Provide the [X, Y] coordinate of the cell's center where the given text is located.  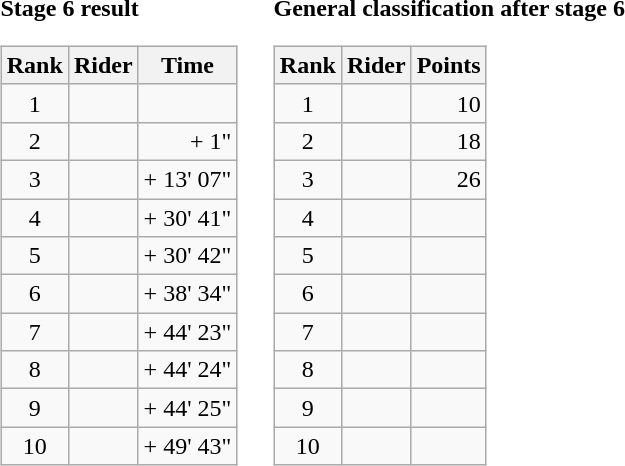
18 [448, 141]
+ 49' 43" [188, 446]
+ 30' 42" [188, 256]
+ 13' 07" [188, 179]
+ 38' 34" [188, 294]
Time [188, 65]
+ 1" [188, 141]
+ 44' 25" [188, 408]
+ 44' 24" [188, 370]
+ 44' 23" [188, 332]
Points [448, 65]
26 [448, 179]
+ 30' 41" [188, 217]
